Provide the [x, y] coordinate of the cell's center where the given text is located.  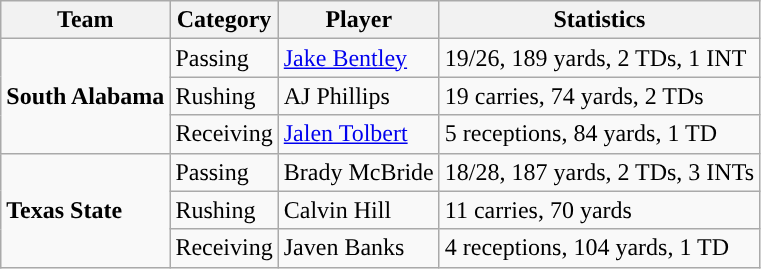
18/28, 187 yards, 2 TDs, 3 INTs [599, 172]
19 carries, 74 yards, 2 TDs [599, 96]
Jalen Tolbert [358, 134]
Jake Bentley [358, 58]
19/26, 189 yards, 2 TDs, 1 INT [599, 58]
Team [86, 20]
South Alabama [86, 96]
Player [358, 20]
4 receptions, 104 yards, 1 TD [599, 248]
5 receptions, 84 yards, 1 TD [599, 134]
Brady McBride [358, 172]
Category [224, 20]
AJ Phillips [358, 96]
Javen Banks [358, 248]
Texas State [86, 210]
Statistics [599, 20]
11 carries, 70 yards [599, 210]
Calvin Hill [358, 210]
